Locate the cell with the specified text and output its (x, y) center coordinate. 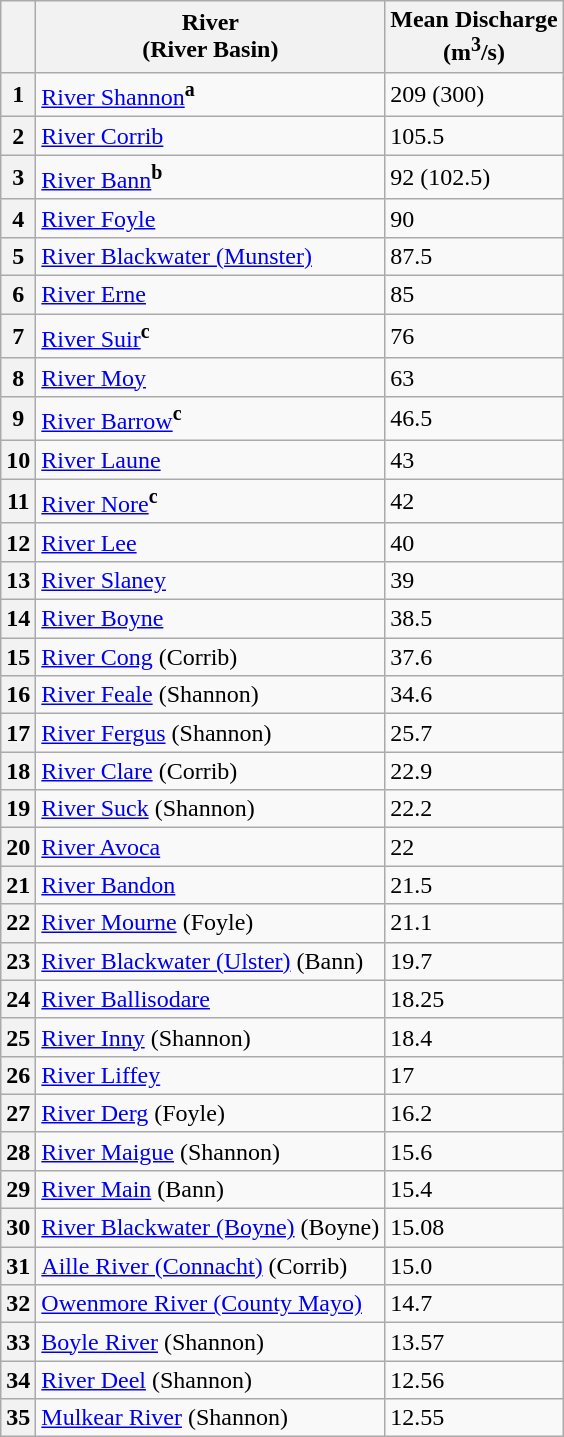
River Blackwater (Munster) (210, 257)
29 (18, 1190)
River Erne (210, 295)
3 (18, 178)
39 (474, 581)
37.6 (474, 657)
River Maigue (Shannon) (210, 1151)
River Fergus (Shannon) (210, 733)
River Blackwater (Ulster) (Bann) (210, 961)
River Lee (210, 542)
38.5 (474, 619)
11 (18, 502)
209 (300) (474, 94)
21 (18, 885)
River Blackwater (Boyne) (Boyne) (210, 1228)
River Bannb (210, 178)
32 (18, 1304)
14.7 (474, 1304)
15.08 (474, 1228)
21.5 (474, 885)
43 (474, 460)
River Derg (Foyle) (210, 1113)
13.57 (474, 1342)
Mean Discharge(m3/s) (474, 37)
24 (18, 999)
12.55 (474, 1418)
92 (102.5) (474, 178)
7 (18, 336)
River(River Basin) (210, 37)
River Ballisodare (210, 999)
River Inny (Shannon) (210, 1037)
River Slaney (210, 581)
42 (474, 502)
River Corrib (210, 136)
River Laune (210, 460)
16.2 (474, 1113)
19.7 (474, 961)
10 (18, 460)
River Boyne (210, 619)
9 (18, 418)
River Main (Bann) (210, 1190)
Boyle River (Shannon) (210, 1342)
River Feale (Shannon) (210, 695)
26 (18, 1075)
River Norec (210, 502)
18.25 (474, 999)
River Suirc (210, 336)
River Foyle (210, 218)
13 (18, 581)
63 (474, 377)
River Deel (Shannon) (210, 1380)
34 (18, 1380)
31 (18, 1266)
105.5 (474, 136)
Aille River (Connacht) (Corrib) (210, 1266)
85 (474, 295)
19 (18, 809)
River Liffey (210, 1075)
River Mourne (Foyle) (210, 923)
16 (18, 695)
15 (18, 657)
River Barrowc (210, 418)
46.5 (474, 418)
Owenmore River (County Mayo) (210, 1304)
River Clare (Corrib) (210, 771)
76 (474, 336)
33 (18, 1342)
35 (18, 1418)
15.4 (474, 1190)
2 (18, 136)
18.4 (474, 1037)
18 (18, 771)
River Suck (Shannon) (210, 809)
River Moy (210, 377)
6 (18, 295)
1 (18, 94)
20 (18, 847)
27 (18, 1113)
23 (18, 961)
28 (18, 1151)
River Cong (Corrib) (210, 657)
River Shannona (210, 94)
34.6 (474, 695)
25.7 (474, 733)
5 (18, 257)
14 (18, 619)
25 (18, 1037)
87.5 (474, 257)
4 (18, 218)
8 (18, 377)
90 (474, 218)
15.0 (474, 1266)
21.1 (474, 923)
River Bandon (210, 885)
River Avoca (210, 847)
15.6 (474, 1151)
22.2 (474, 809)
12 (18, 542)
12.56 (474, 1380)
40 (474, 542)
22.9 (474, 771)
30 (18, 1228)
Mulkear River (Shannon) (210, 1418)
